Determine the [X, Y] coordinate at the center of the cell enclosing the given text.  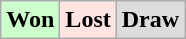
Won [30, 20]
Lost [88, 20]
Draw [150, 20]
